Return (x, y) of the center of cell containing provided text 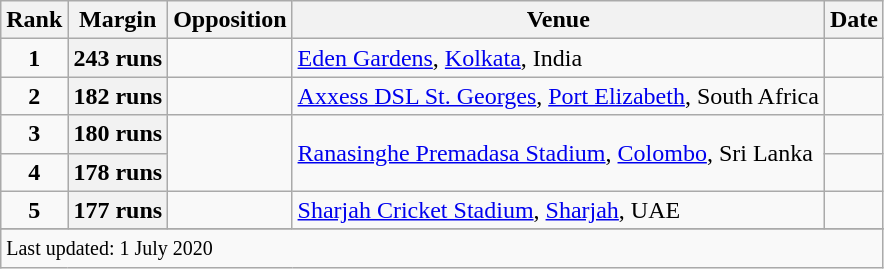
243 runs (118, 58)
Margin (118, 20)
Rank (34, 20)
Ranasinghe Premadasa Stadium, Colombo, Sri Lanka (558, 153)
Sharjah Cricket Stadium, Sharjah, UAE (558, 210)
Eden Gardens, Kolkata, India (558, 58)
Axxess DSL St. Georges, Port Elizabeth, South Africa (558, 96)
3 (34, 134)
180 runs (118, 134)
Date (854, 20)
178 runs (118, 172)
2 (34, 96)
4 (34, 172)
Venue (558, 20)
1 (34, 58)
Last updated: 1 July 2020 (442, 248)
177 runs (118, 210)
5 (34, 210)
182 runs (118, 96)
Opposition (230, 20)
